Extract the (x, y) coordinate from the center of the cell holding the provided text.  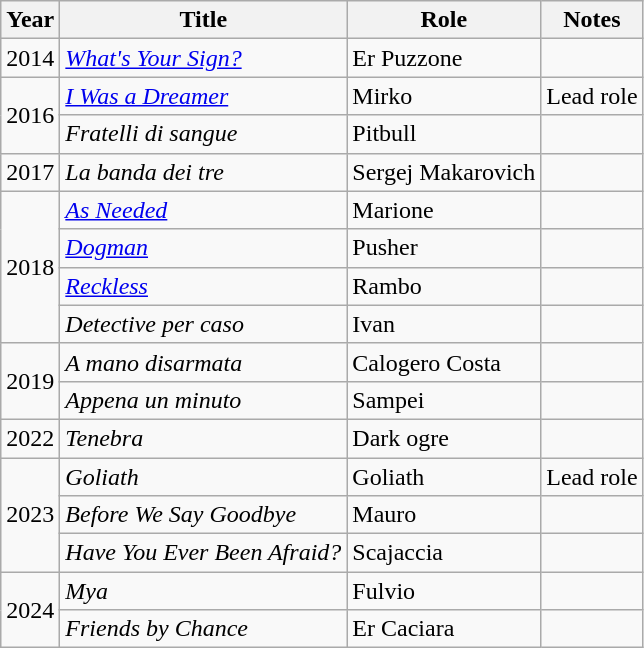
Mauro (444, 515)
Appena un minuto (204, 400)
Sampei (444, 400)
What's Your Sign? (204, 58)
2017 (30, 172)
2023 (30, 515)
Er Caciara (444, 629)
Year (30, 20)
Friends by Chance (204, 629)
2022 (30, 438)
Dark ogre (444, 438)
Title (204, 20)
La banda dei tre (204, 172)
As Needed (204, 210)
Ivan (444, 324)
Marione (444, 210)
Tenebra (204, 438)
Pitbull (444, 134)
Calogero Costa (444, 362)
Fulvio (444, 591)
2018 (30, 267)
Notes (592, 20)
Role (444, 20)
2024 (30, 610)
Sergej Makarovich (444, 172)
I Was a Dreamer (204, 96)
Mya (204, 591)
Detective per caso (204, 324)
2014 (30, 58)
Reckless (204, 286)
Mirko (444, 96)
A mano disarmata (204, 362)
2016 (30, 115)
Dogman (204, 248)
Er Puzzone (444, 58)
Have You Ever Been Afraid? (204, 553)
Pusher (444, 248)
2019 (30, 381)
Fratelli di sangue (204, 134)
Scajaccia (444, 553)
Rambo (444, 286)
Before We Say Goodbye (204, 515)
